Return the (X, Y) coordinate for the center point of the cell that contains the specified text.  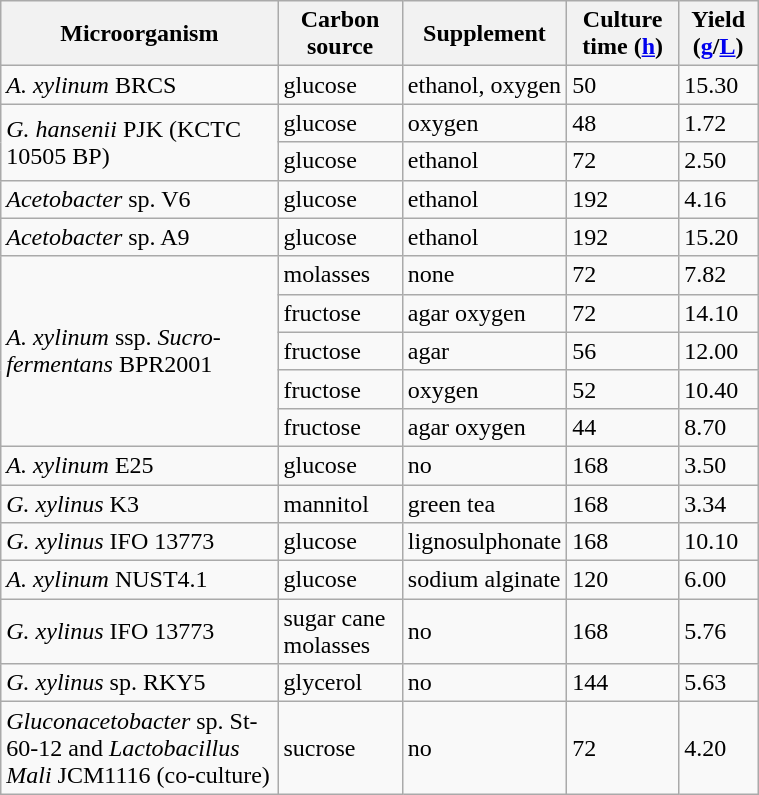
4.16 (718, 199)
mannitol (340, 503)
6.00 (718, 580)
Supple­ment (484, 34)
Yield (g/L) (718, 34)
A. xylinum ssp. Sucro­fermentans BPR2001 (140, 351)
4.20 (718, 748)
Aceto­bacter sp. A9 (140, 237)
3.34 (718, 503)
14.10 (718, 313)
Aceto­bacter sp. V6 (140, 199)
Micro­organism (140, 34)
Culture time (h) (623, 34)
15.20 (718, 237)
50 (623, 85)
56 (623, 351)
A. xylinum NUST4.1 (140, 580)
52 (623, 389)
A. xylinum E25 (140, 465)
none (484, 275)
agar (484, 351)
120 (623, 580)
1.72 (718, 123)
lignosulphonate (484, 542)
10.40 (718, 389)
Carbon source (340, 34)
8.70 (718, 427)
ethanol, oxygen (484, 85)
glycerol (340, 683)
44 (623, 427)
5.63 (718, 683)
10.10 (718, 542)
G. xylinus sp. RKY5 (140, 683)
15.30 (718, 85)
G. hansenii PJK (KCTC 10505 BP) (140, 142)
Glucon­aceto­bacter sp. St-60-12 and Lacto­bacillus Mali JCM1116 (co-culture) (140, 748)
5.76 (718, 632)
7.82 (718, 275)
3.50 (718, 465)
12.00 (718, 351)
sucrose (340, 748)
G. xylinus K3 (140, 503)
A. xylinum BRCS (140, 85)
sugar cane molasses (340, 632)
molasses (340, 275)
sodium alginate (484, 580)
48 (623, 123)
144 (623, 683)
green tea (484, 503)
2.50 (718, 161)
